Locate the cell with the specified text and output its (X, Y) center coordinate. 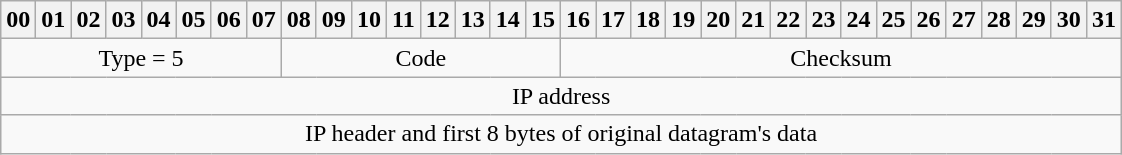
01 (54, 20)
18 (648, 20)
04 (158, 20)
13 (472, 20)
29 (1034, 20)
27 (964, 20)
10 (368, 20)
21 (754, 20)
17 (614, 20)
06 (228, 20)
28 (998, 20)
03 (124, 20)
14 (508, 20)
Type = 5 (141, 58)
09 (334, 20)
11 (403, 20)
12 (438, 20)
05 (194, 20)
Checksum (840, 58)
07 (264, 20)
23 (824, 20)
30 (1068, 20)
Code (420, 58)
00 (18, 20)
15 (542, 20)
19 (684, 20)
26 (928, 20)
20 (718, 20)
08 (298, 20)
IP address (562, 96)
02 (88, 20)
31 (1104, 20)
IP header and first 8 bytes of original datagram's data (562, 134)
24 (858, 20)
22 (788, 20)
16 (578, 20)
25 (894, 20)
